Pinpoint the cell where the given text exists, returning its [x, y] midpoint coordinate. 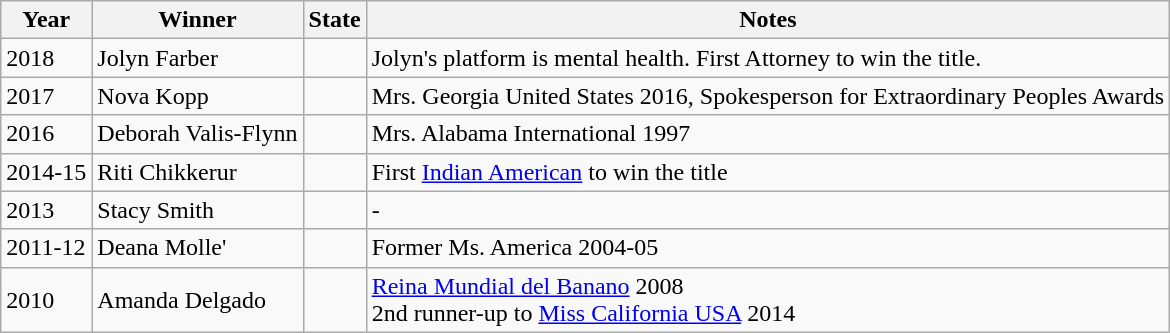
Mrs. Georgia United States 2016, Spokesperson for Extraordinary Peoples Awards [768, 96]
Riti Chikkerur [198, 172]
2018 [46, 58]
Former Ms. America 2004-05 [768, 248]
2011-12 [46, 248]
Nova Kopp [198, 96]
Reina Mundial del Banano 20082nd runner-up to Miss California USA 2014 [768, 300]
2017 [46, 96]
Amanda Delgado [198, 300]
Year [46, 20]
- [768, 210]
Jolyn Farber [198, 58]
2014-15 [46, 172]
2013 [46, 210]
Deborah Valis-Flynn [198, 134]
Jolyn's platform is mental health. First Attorney to win the title. [768, 58]
Deana Molle' [198, 248]
2010 [46, 300]
First Indian American to win the title [768, 172]
Stacy Smith [198, 210]
2016 [46, 134]
Mrs. Alabama International 1997 [768, 134]
State [334, 20]
Winner [198, 20]
Notes [768, 20]
